Return the [x, y] coordinate for the center point of the cell that contains the specified text.  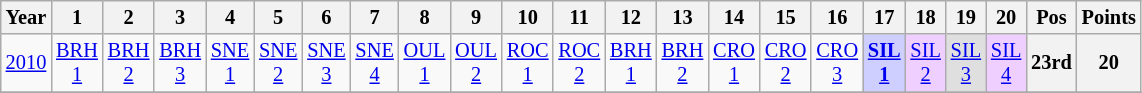
11 [579, 17]
Pos [1051, 17]
10 [528, 17]
19 [966, 17]
6 [326, 17]
OUL2 [476, 63]
SNE1 [230, 63]
SIL3 [966, 63]
ROC1 [528, 63]
16 [837, 17]
BRH3 [180, 63]
3 [180, 17]
8 [425, 17]
23rd [1051, 63]
CRO3 [837, 63]
OUL1 [425, 63]
5 [278, 17]
ROC2 [579, 63]
SIL2 [926, 63]
SNE2 [278, 63]
4 [230, 17]
7 [375, 17]
13 [683, 17]
14 [734, 17]
12 [631, 17]
SNE3 [326, 63]
SIL4 [1006, 63]
17 [884, 17]
CRO1 [734, 63]
CRO2 [786, 63]
SNE4 [375, 63]
2 [129, 17]
Points [1109, 17]
2010 [26, 63]
18 [926, 17]
1 [77, 17]
SIL1 [884, 63]
15 [786, 17]
9 [476, 17]
Year [26, 17]
